Detect which cell encompasses the target text, then output its (x, y) center coordinate. 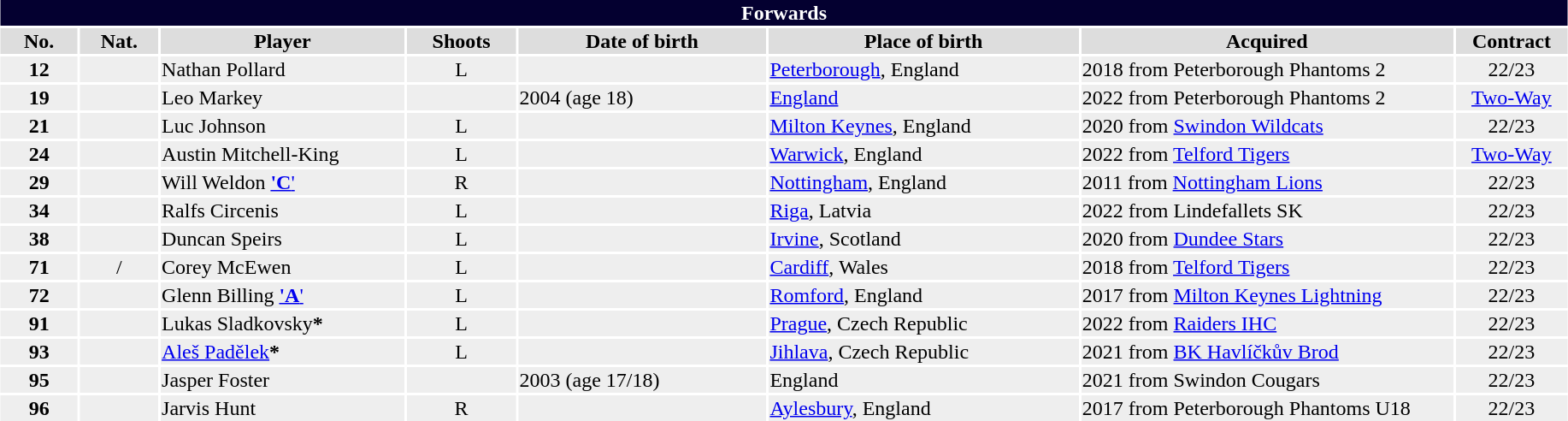
24 (39, 154)
Prague, Czech Republic (923, 323)
2021 from BK Havlíčkův Brod (1267, 352)
Lukas Sladkovsky* (283, 323)
93 (39, 352)
2003 (age 17/18) (642, 380)
Contract (1512, 41)
Riga, Latvia (923, 210)
/ (120, 267)
Corey McEwen (283, 267)
Peterborough, England (923, 69)
96 (39, 408)
Jihlava, Czech Republic (923, 352)
Jasper Foster (283, 380)
21 (39, 126)
Nathan Pollard (283, 69)
2020 from Dundee Stars (1267, 239)
Nottingham, England (923, 182)
Aylesbury, England (923, 408)
Cardiff, Wales (923, 267)
38 (39, 239)
Forwards (783, 13)
2018 from Peterborough Phantoms 2 (1267, 69)
Jarvis Hunt (283, 408)
Glenn Billing 'A' (283, 295)
Place of birth (923, 41)
29 (39, 182)
Nat. (120, 41)
Austin Mitchell-King (283, 154)
Romford, England (923, 295)
Shoots (462, 41)
Player (283, 41)
Duncan Speirs (283, 239)
Date of birth (642, 41)
Irvine, Scotland (923, 239)
Aleš Padělek* (283, 352)
2018 from Telford Tigers (1267, 267)
2021 from Swindon Cougars (1267, 380)
2004 (age 18) (642, 98)
Luc Johnson (283, 126)
19 (39, 98)
2017 from Peterborough Phantoms U18 (1267, 408)
2022 from Telford Tigers (1267, 154)
Leo Markey (283, 98)
No. (39, 41)
Milton Keynes, England (923, 126)
Ralfs Circenis (283, 210)
2022 from Lindefallets SK (1267, 210)
2022 from Peterborough Phantoms 2 (1267, 98)
12 (39, 69)
91 (39, 323)
2020 from Swindon Wildcats (1267, 126)
Acquired (1267, 41)
71 (39, 267)
Warwick, England (923, 154)
Will Weldon 'C' (283, 182)
2017 from Milton Keynes Lightning (1267, 295)
72 (39, 295)
2022 from Raiders IHC (1267, 323)
95 (39, 380)
34 (39, 210)
2011 from Nottingham Lions (1267, 182)
